Scan for the cell matching the given text and deliver its [x, y] coordinate at center. 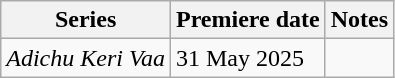
Series [86, 20]
Premiere date [248, 20]
31 May 2025 [248, 58]
Adichu Keri Vaa [86, 58]
Notes [359, 20]
